Output the [x, y] coordinate of the center of the cell containing the given text.  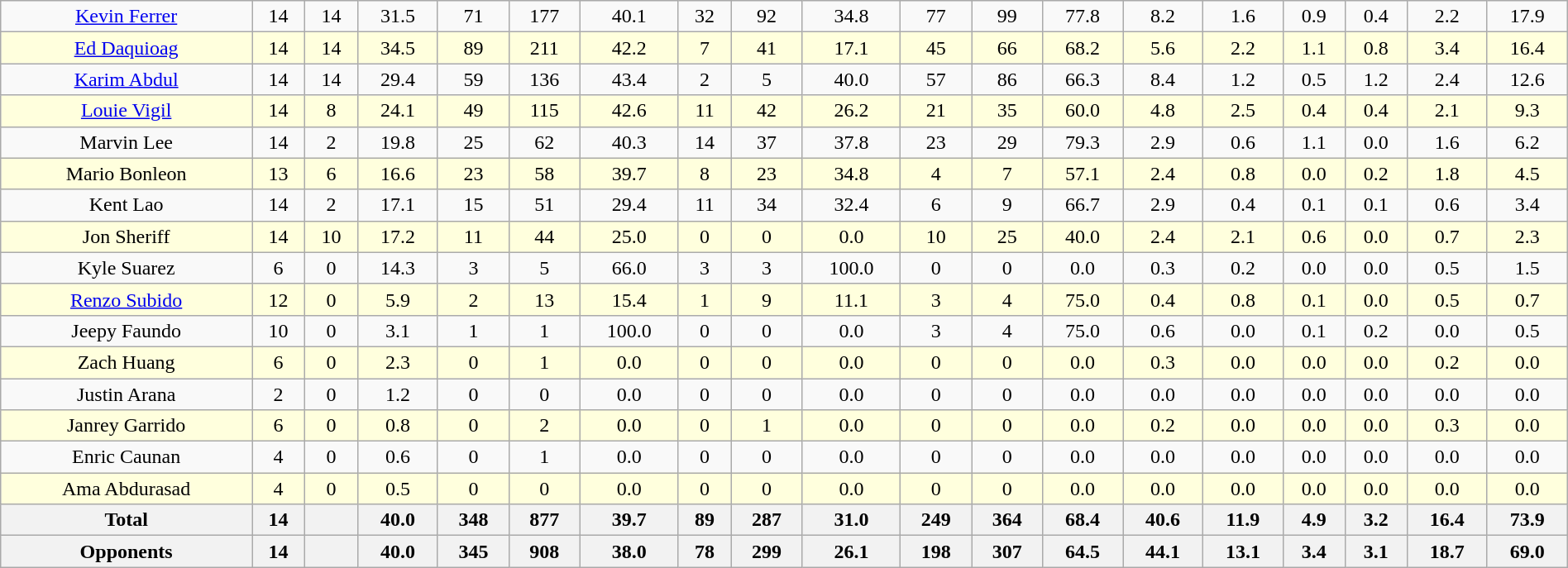
Jeepy Faundo [127, 331]
877 [544, 520]
14.3 [399, 268]
0.9 [1313, 17]
12 [279, 299]
78 [705, 551]
115 [544, 111]
Karim Abdul [127, 79]
2.5 [1242, 111]
6.2 [1527, 142]
136 [544, 79]
Louie Vigil [127, 111]
17.2 [399, 236]
37 [767, 142]
32 [705, 17]
25.0 [629, 236]
99 [1007, 17]
31.5 [399, 17]
11.1 [852, 299]
77 [936, 17]
42 [767, 111]
37.8 [852, 142]
24.1 [399, 111]
57 [936, 79]
64.5 [1083, 551]
908 [544, 551]
44.1 [1163, 551]
34.5 [399, 48]
42.2 [629, 48]
66.3 [1083, 79]
4.8 [1163, 111]
51 [544, 205]
18.7 [1447, 551]
68.4 [1083, 520]
13.1 [1242, 551]
Ama Abdurasad [127, 489]
299 [767, 551]
198 [936, 551]
1.8 [1447, 174]
42.6 [629, 111]
4.5 [1527, 174]
66.7 [1083, 205]
177 [544, 17]
1.5 [1527, 268]
57.1 [1083, 174]
Kevin Ferrer [127, 17]
71 [473, 17]
348 [473, 520]
11.9 [1242, 520]
43.4 [629, 79]
Janrey Garrido [127, 426]
73.9 [1527, 520]
45 [936, 48]
26.1 [852, 551]
8.2 [1163, 17]
66.0 [629, 268]
Kent Lao [127, 205]
Total [127, 520]
5.6 [1163, 48]
40.3 [629, 142]
66 [1007, 48]
Ed Daquioag [127, 48]
41 [767, 48]
307 [1007, 551]
Enric Caunan [127, 457]
12.6 [1527, 79]
3.2 [1376, 520]
58 [544, 174]
364 [1007, 520]
287 [767, 520]
31.0 [852, 520]
62 [544, 142]
9.3 [1527, 111]
38.0 [629, 551]
29 [1007, 142]
15 [473, 205]
40.6 [1163, 520]
19.8 [399, 142]
69.0 [1527, 551]
8.4 [1163, 79]
92 [767, 17]
16.6 [399, 174]
21 [936, 111]
Zach Huang [127, 362]
68.2 [1083, 48]
211 [544, 48]
249 [936, 520]
40.1 [629, 17]
Renzo Subido [127, 299]
Mario Bonleon [127, 174]
345 [473, 551]
32.4 [852, 205]
86 [1007, 79]
34 [767, 205]
Marvin Lee [127, 142]
49 [473, 111]
5.9 [399, 299]
Jon Sheriff [127, 236]
15.4 [629, 299]
44 [544, 236]
4.9 [1313, 520]
77.8 [1083, 17]
17.9 [1527, 17]
79.3 [1083, 142]
26.2 [852, 111]
60.0 [1083, 111]
35 [1007, 111]
Opponents [127, 551]
Kyle Suarez [127, 268]
Justin Arana [127, 394]
59 [473, 79]
